Return [x, y] of the center of cell containing provided text 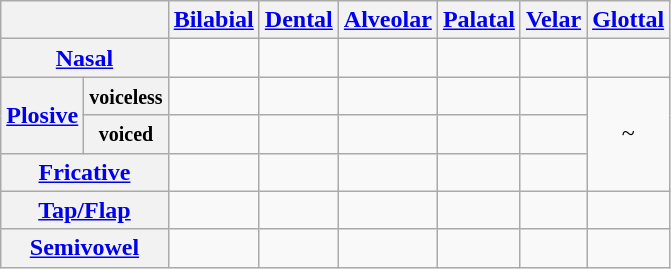
Dental [298, 20]
voiceless [126, 96]
Velar [553, 20]
Nasal [84, 58]
Palatal [478, 20]
voiced [126, 134]
Fricative [84, 172]
Alveolar [388, 20]
Glottal [628, 20]
~ [628, 134]
Semivowel [84, 248]
Tap/Flap [84, 210]
Bilabial [214, 20]
Plosive [42, 115]
